Return (X, Y) of the center of cell containing provided text 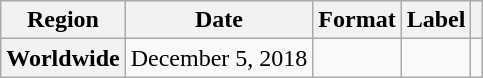
Date (219, 20)
Region (63, 20)
Worldwide (63, 58)
Format (357, 20)
Label (436, 20)
December 5, 2018 (219, 58)
